From the cell containing the given text, extract its center point as [X, Y] coordinate. 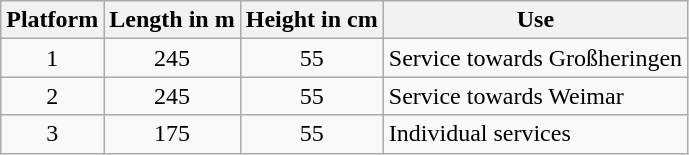
Length in m [172, 20]
Service towards Großheringen [535, 58]
1 [52, 58]
Platform [52, 20]
Service towards Weimar [535, 96]
175 [172, 134]
Height in cm [312, 20]
2 [52, 96]
3 [52, 134]
Use [535, 20]
Individual services [535, 134]
